Identify which cell holds the provided text, then report its (X, Y) central coordinate. 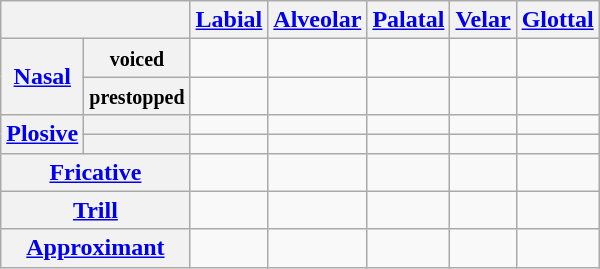
Nasal (42, 77)
voiced (137, 58)
Trill (96, 210)
Palatal (408, 20)
Fricative (96, 172)
prestopped (137, 96)
Labial (229, 20)
Alveolar (318, 20)
Plosive (42, 134)
Velar (483, 20)
Glottal (558, 20)
Approximant (96, 248)
